From the cell containing the given text, extract its center point as (X, Y) coordinate. 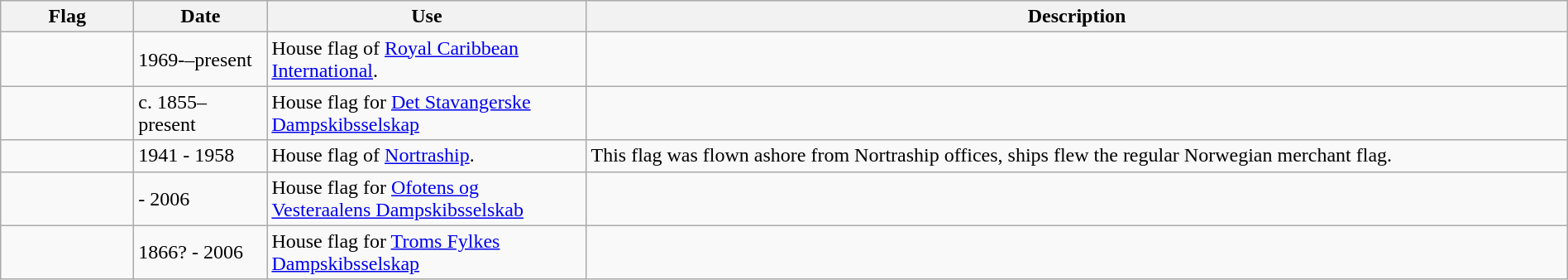
House flag for Det Stavangerske Dampskibsselskap (427, 113)
House flag for Troms Fylkes Dampskibsselskap (427, 252)
1941 - 1958 (200, 156)
Use (427, 17)
Description (1077, 17)
House flag for Ofotens og Vesteraalens Dampskibsselskab (427, 199)
- 2006 (200, 199)
This flag was flown ashore from Nortraship offices, ships flew the regular Norwegian merchant flag. (1077, 156)
House flag of Royal Caribbean International. (427, 60)
Date (200, 17)
1866? - 2006 (200, 252)
c. 1855–present (200, 113)
Flag (68, 17)
House flag of Nortraship. (427, 156)
1969-–present (200, 60)
